Find where the given text appears and provide that cell's center as (X, Y) coordinate. 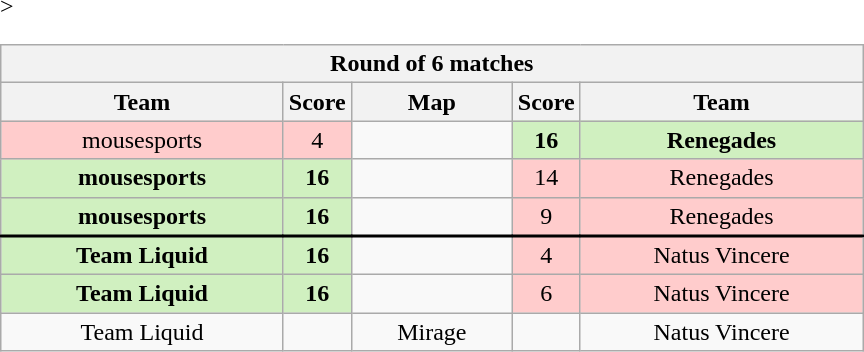
14 (546, 178)
9 (546, 216)
Mirage (432, 332)
Round of 6 matches (432, 64)
6 (546, 294)
Map (432, 102)
